Capture the cell that displays the provided text and extract its (X, Y) central coordinate. 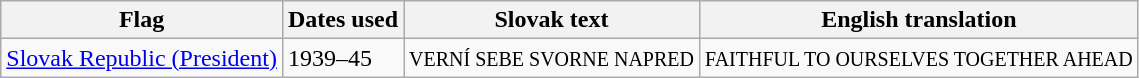
VERNÍ SEBE SVORNE NAPRED (552, 58)
Flag (142, 20)
English translation (920, 20)
FAITHFUL TO OURSELVES TOGETHER AHEAD (920, 58)
1939–45 (342, 58)
Slovak text (552, 20)
Dates used (342, 20)
Slovak Republic (President) (142, 58)
